Return the [x, y] coordinate for the center point of the cell that contains the specified text.  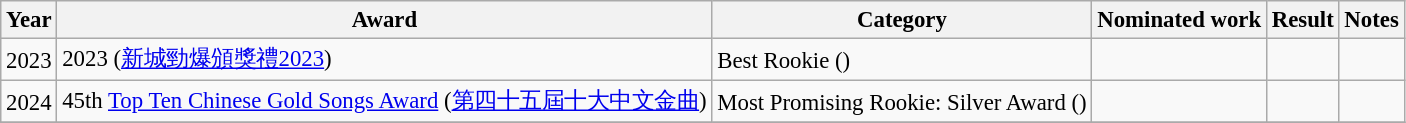
2023 (新城勁爆頒獎禮2023) [384, 60]
Award [384, 20]
Year [29, 20]
Result [1302, 20]
Best Rookie () [902, 60]
2023 [29, 60]
Notes [1372, 20]
45th Top Ten Chinese Gold Songs Award (第四十五屆十大中文金曲) [384, 102]
Most Promising Rookie: Silver Award () [902, 102]
Category [902, 20]
2024 [29, 102]
Nominated work [1179, 20]
